Locate the cell with the specified text and output its [X, Y] center coordinate. 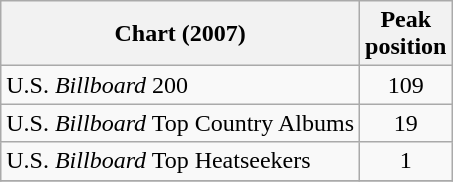
1 [406, 161]
U.S. Billboard Top Country Albums [180, 123]
109 [406, 85]
19 [406, 123]
Chart (2007) [180, 34]
Peakposition [406, 34]
U.S. Billboard Top Heatseekers [180, 161]
U.S. Billboard 200 [180, 85]
